Identify which cell holds the provided text, then report its [x, y] central coordinate. 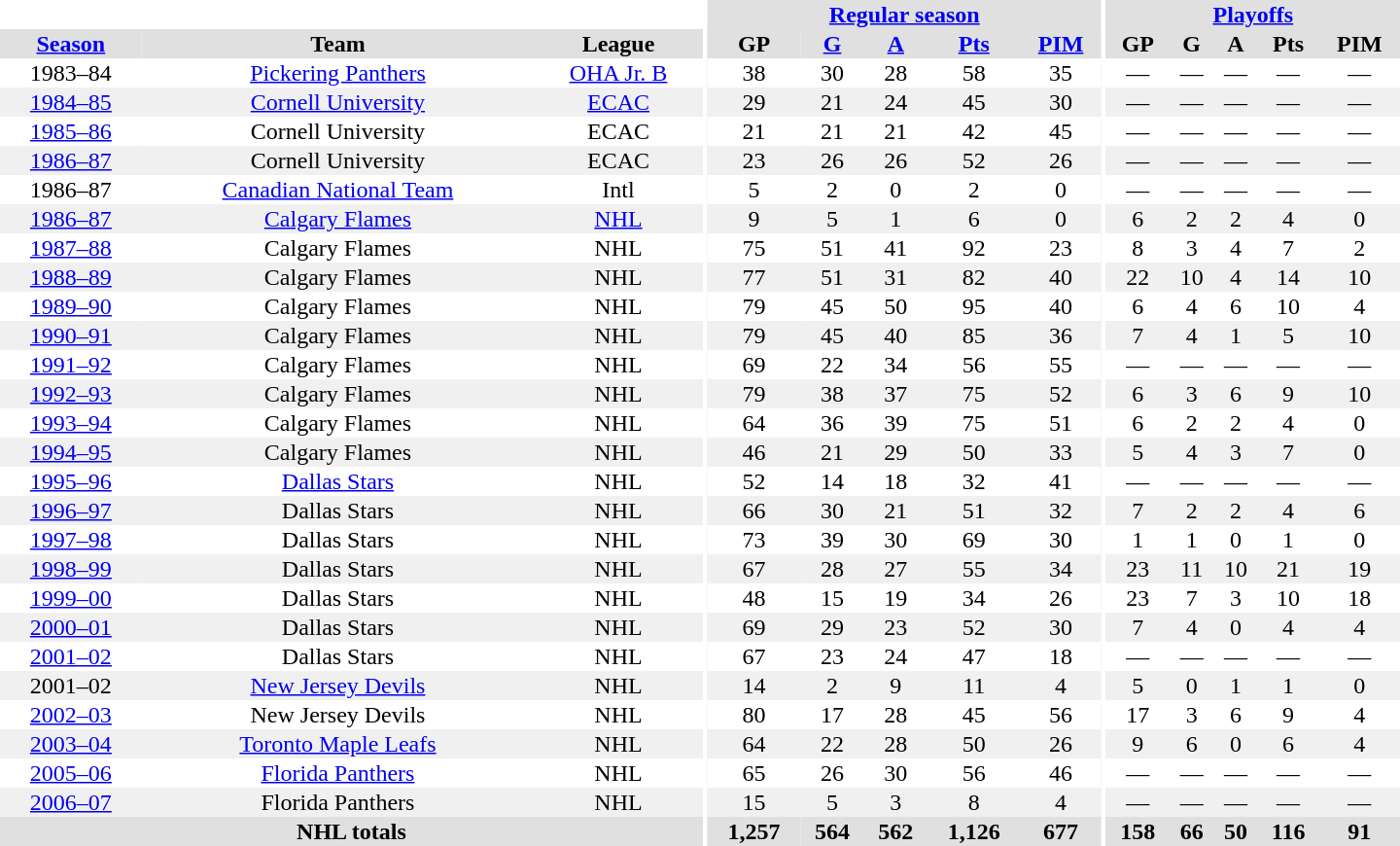
31 [896, 277]
1988–89 [71, 277]
2000–01 [71, 627]
Playoffs [1253, 15]
1985–86 [71, 131]
1990–91 [71, 335]
65 [754, 773]
42 [974, 131]
1992–93 [71, 394]
80 [754, 715]
Canadian National Team [338, 190]
2005–06 [71, 773]
1994–95 [71, 452]
League [618, 44]
677 [1060, 831]
1983–84 [71, 73]
1,126 [974, 831]
58 [974, 73]
Toronto Maple Leafs [338, 744]
47 [974, 656]
77 [754, 277]
48 [754, 598]
Intl [618, 190]
OHA Jr. B [618, 73]
Regular season [904, 15]
91 [1359, 831]
1984–85 [71, 102]
37 [896, 394]
564 [832, 831]
1991–92 [71, 365]
1998–99 [71, 569]
1995–96 [71, 481]
95 [974, 306]
1987–88 [71, 248]
1,257 [754, 831]
85 [974, 335]
2006–07 [71, 802]
27 [896, 569]
1989–90 [71, 306]
NHL totals [352, 831]
2003–04 [71, 744]
158 [1137, 831]
82 [974, 277]
1999–00 [71, 598]
Pickering Panthers [338, 73]
35 [1060, 73]
92 [974, 248]
Team [338, 44]
1993–94 [71, 423]
1996–97 [71, 511]
73 [754, 540]
Season [71, 44]
562 [896, 831]
1997–98 [71, 540]
33 [1060, 452]
2002–03 [71, 715]
116 [1287, 831]
